Return (x, y) of the center of cell containing provided text 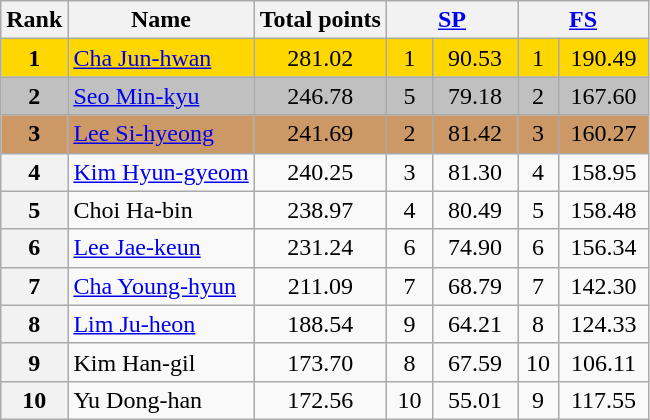
FS (584, 20)
Cha Jun-hwan (161, 58)
156.34 (603, 248)
74.90 (474, 248)
68.79 (474, 286)
188.54 (320, 324)
160.27 (603, 134)
158.95 (603, 172)
81.42 (474, 134)
SP (452, 20)
158.48 (603, 210)
211.09 (320, 286)
Lim Ju-heon (161, 324)
190.49 (603, 58)
246.78 (320, 96)
240.25 (320, 172)
Lee Si-hyeong (161, 134)
67.59 (474, 362)
124.33 (603, 324)
167.60 (603, 96)
238.97 (320, 210)
80.49 (474, 210)
173.70 (320, 362)
117.55 (603, 400)
Total points (320, 20)
Rank (34, 20)
Name (161, 20)
55.01 (474, 400)
231.24 (320, 248)
Cha Young-hyun (161, 286)
79.18 (474, 96)
241.69 (320, 134)
Choi Ha-bin (161, 210)
64.21 (474, 324)
90.53 (474, 58)
Seo Min-kyu (161, 96)
106.11 (603, 362)
281.02 (320, 58)
Kim Han-gil (161, 362)
81.30 (474, 172)
172.56 (320, 400)
Yu Dong-han (161, 400)
Lee Jae-keun (161, 248)
142.30 (603, 286)
Kim Hyun-gyeom (161, 172)
